For the text-containing cell, return its midpoint in (X, Y) coordinate format. 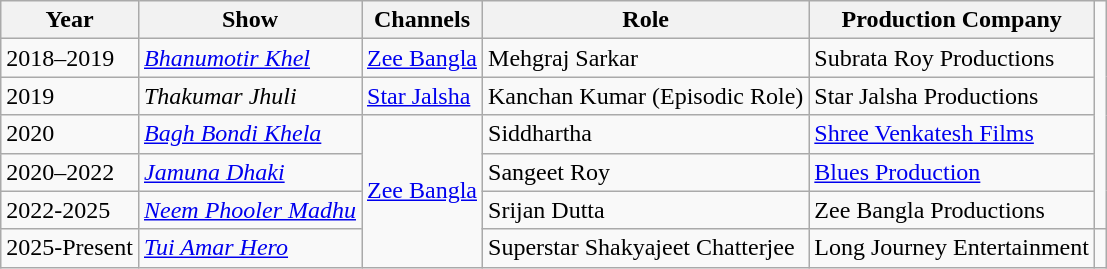
Kanchan Kumar (Episodic Role) (646, 96)
Zee Bangla Productions (952, 210)
2018–2019 (70, 58)
Mehgraj Sarkar (646, 58)
Tui Amar Hero (250, 248)
Long Journey Entertainment (952, 248)
Subrata Roy Productions (952, 58)
Show (250, 20)
2019 (70, 96)
Thakumar Jhuli (250, 96)
Channels (422, 20)
Star Jalsha Productions (952, 96)
Sangeet Roy (646, 172)
Shree Venkatesh Films (952, 134)
Bagh Bondi Khela (250, 134)
2020 (70, 134)
Star Jalsha (422, 96)
Srijan Dutta (646, 210)
Production Company (952, 20)
Neem Phooler Madhu (250, 210)
2025-Present (70, 248)
Blues Production (952, 172)
2020–2022 (70, 172)
Year (70, 20)
Role (646, 20)
Siddhartha (646, 134)
Bhanumotir Khel (250, 58)
2022-2025 (70, 210)
Superstar Shakyajeet Chatterjee (646, 248)
Jamuna Dhaki (250, 172)
